From the cell containing the given text, extract its center point as [x, y] coordinate. 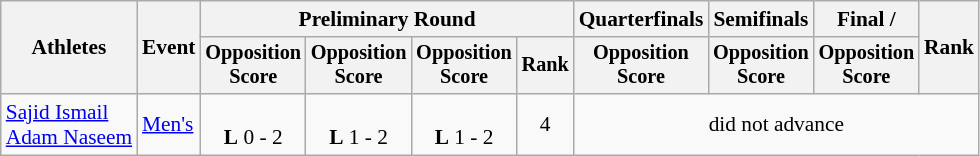
4 [546, 124]
did not advance [776, 124]
Final / [866, 19]
Athletes [69, 48]
L 0 - 2 [254, 124]
Preliminary Round [388, 19]
Men's [168, 124]
Quarterfinals [642, 19]
Event [168, 48]
Semifinals [760, 19]
Sajid IsmailAdam Naseem [69, 124]
